Identify which cell holds the provided text, then report its [X, Y] central coordinate. 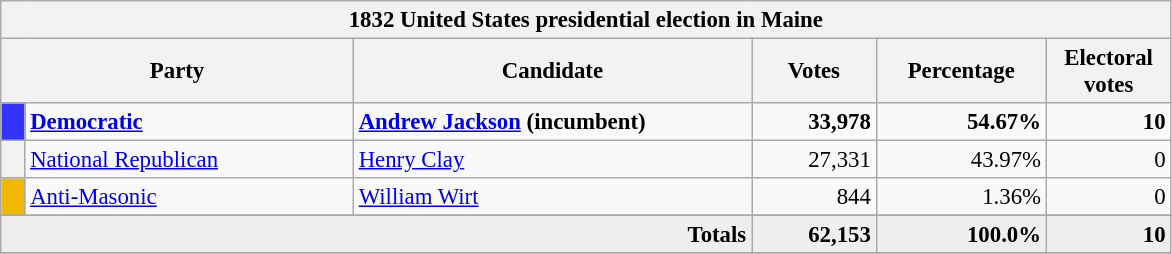
Candidate [552, 72]
National Republican [189, 160]
Democratic [189, 122]
100.0% [961, 235]
844 [814, 197]
43.97% [961, 160]
Andrew Jackson (incumbent) [552, 122]
62,153 [814, 235]
Electoral votes [1108, 72]
Party [178, 72]
1.36% [961, 197]
Henry Clay [552, 160]
Anti-Masonic [189, 197]
27,331 [814, 160]
54.67% [961, 122]
Totals [376, 235]
1832 United States presidential election in Maine [586, 20]
William Wirt [552, 197]
Votes [814, 72]
33,978 [814, 122]
Percentage [961, 72]
